Identify which cell holds the provided text, then report its [x, y] central coordinate. 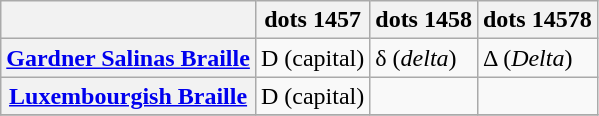
Δ (Delta) [537, 58]
Gardner Salinas Braille [128, 58]
dots 14578 [537, 20]
Luxembourgish Braille [128, 96]
δ (delta) [424, 58]
dots 1458 [424, 20]
dots 1457 [312, 20]
